Return the (x, y) coordinate for the center point of the cell that contains the specified text.  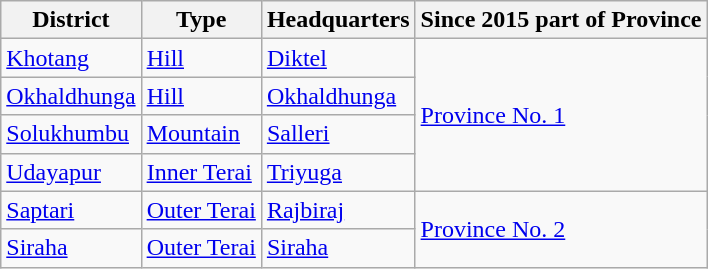
Rajbiraj (338, 210)
Mountain (201, 134)
Salleri (338, 134)
Type (201, 20)
Inner Terai (201, 172)
Diktel (338, 58)
Province No. 1 (561, 115)
Udayapur (71, 172)
District (71, 20)
Saptari (71, 210)
Headquarters (338, 20)
Triyuga (338, 172)
Solukhumbu (71, 134)
Since 2015 part of Province (561, 20)
Province No. 2 (561, 229)
Khotang (71, 58)
